Search for the cell housing the specified text and yield its [x, y] center coordinate. 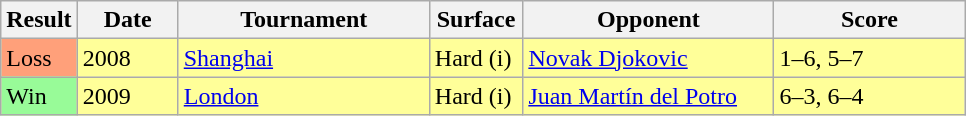
Surface [476, 20]
Date [128, 20]
2009 [128, 96]
6–3, 6–4 [870, 96]
Result [39, 20]
London [304, 96]
Opponent [648, 20]
Loss [39, 58]
Tournament [304, 20]
Novak Djokovic [648, 58]
2008 [128, 58]
1–6, 5–7 [870, 58]
Shanghai [304, 58]
Win [39, 96]
Juan Martín del Potro [648, 96]
Score [870, 20]
